Return the (x, y) coordinate for the center point of the cell that contains the specified text.  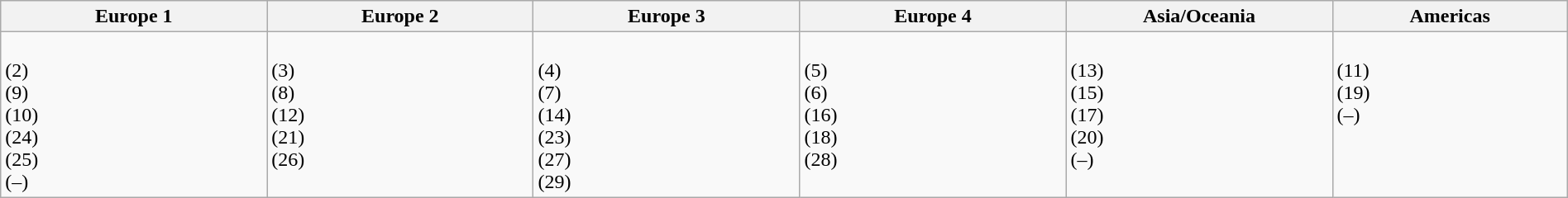
Europe 4 (933, 16)
Europe 3 (667, 16)
Americas (1450, 16)
(3) (8) (12) (21) (26) (400, 115)
(4) (7) (14) (23) (27) (29) (667, 115)
(11) (19) (–) (1450, 115)
(2) (9) (10) (24) (25) (–) (134, 115)
(13) (15) (17) (20) (–) (1199, 115)
Europe 1 (134, 16)
Asia/Oceania (1199, 16)
Europe 2 (400, 16)
(5) (6) (16) (18) (28) (933, 115)
